From the cell containing the given text, extract its center point as (x, y) coordinate. 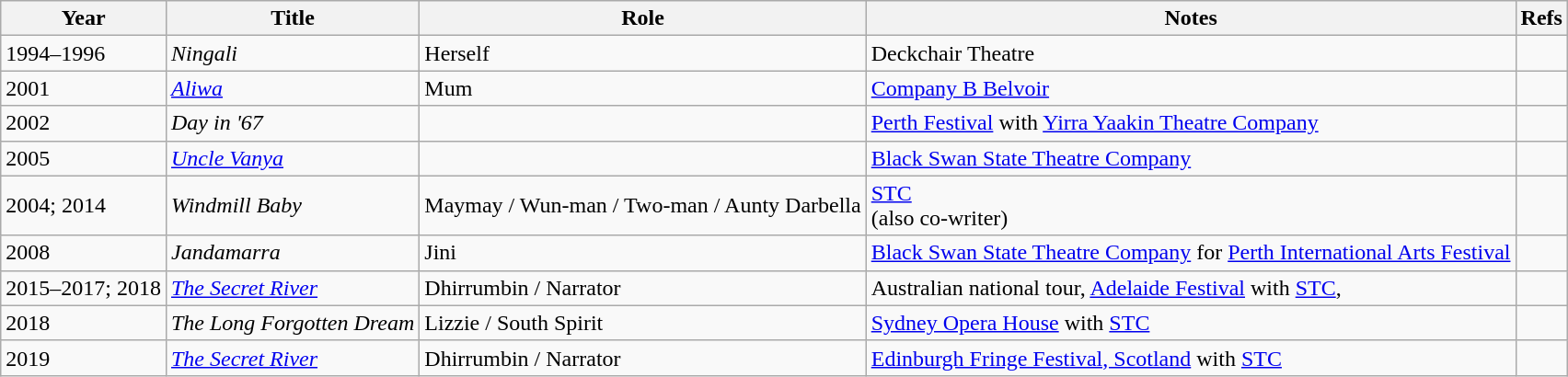
2004; 2014 (84, 206)
STC(also co-writer) (1191, 206)
2001 (84, 88)
2018 (84, 323)
Company B Belvoir (1191, 88)
2005 (84, 158)
Day in '67 (293, 123)
Windmill Baby (293, 206)
Herself (642, 53)
2002 (84, 123)
2019 (84, 358)
The Long Forgotten Dream (293, 323)
Perth Festival with Yirra Yaakin Theatre Company (1191, 123)
Black Swan State Theatre Company for Perth International Arts Festival (1191, 253)
Black Swan State Theatre Company (1191, 158)
Edinburgh Fringe Festival, Scotland with STC (1191, 358)
Refs (1541, 18)
Uncle Vanya (293, 158)
Lizzie / South Spirit (642, 323)
Jini (642, 253)
Ningali (293, 53)
1994–1996 (84, 53)
Deckchair Theatre (1191, 53)
Maymay / Wun-man / Two-man / Aunty Darbella (642, 206)
2015–2017; 2018 (84, 288)
Jandamarra (293, 253)
Title (293, 18)
Aliwa (293, 88)
Role (642, 18)
Year (84, 18)
Mum (642, 88)
Sydney Opera House with STC (1191, 323)
2008 (84, 253)
Australian national tour, Adelaide Festival with STC, (1191, 288)
Notes (1191, 18)
